Return [x, y] of the center of cell containing provided text 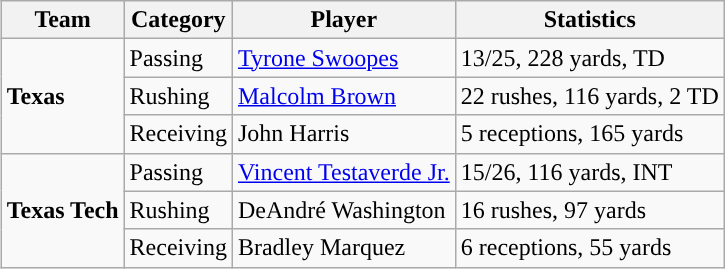
Player [344, 20]
Malcolm Brown [344, 96]
Team [62, 20]
Category [178, 20]
DeAndré Washington [344, 210]
5 receptions, 165 yards [590, 134]
John Harris [344, 134]
Texas [62, 96]
22 rushes, 116 yards, 2 TD [590, 96]
Texas Tech [62, 210]
Tyrone Swoopes [344, 58]
15/26, 116 yards, INT [590, 172]
16 rushes, 97 yards [590, 210]
Statistics [590, 20]
13/25, 228 yards, TD [590, 58]
6 receptions, 55 yards [590, 248]
Vincent Testaverde Jr. [344, 172]
Bradley Marquez [344, 248]
